Return [x, y] of the center of cell containing provided text 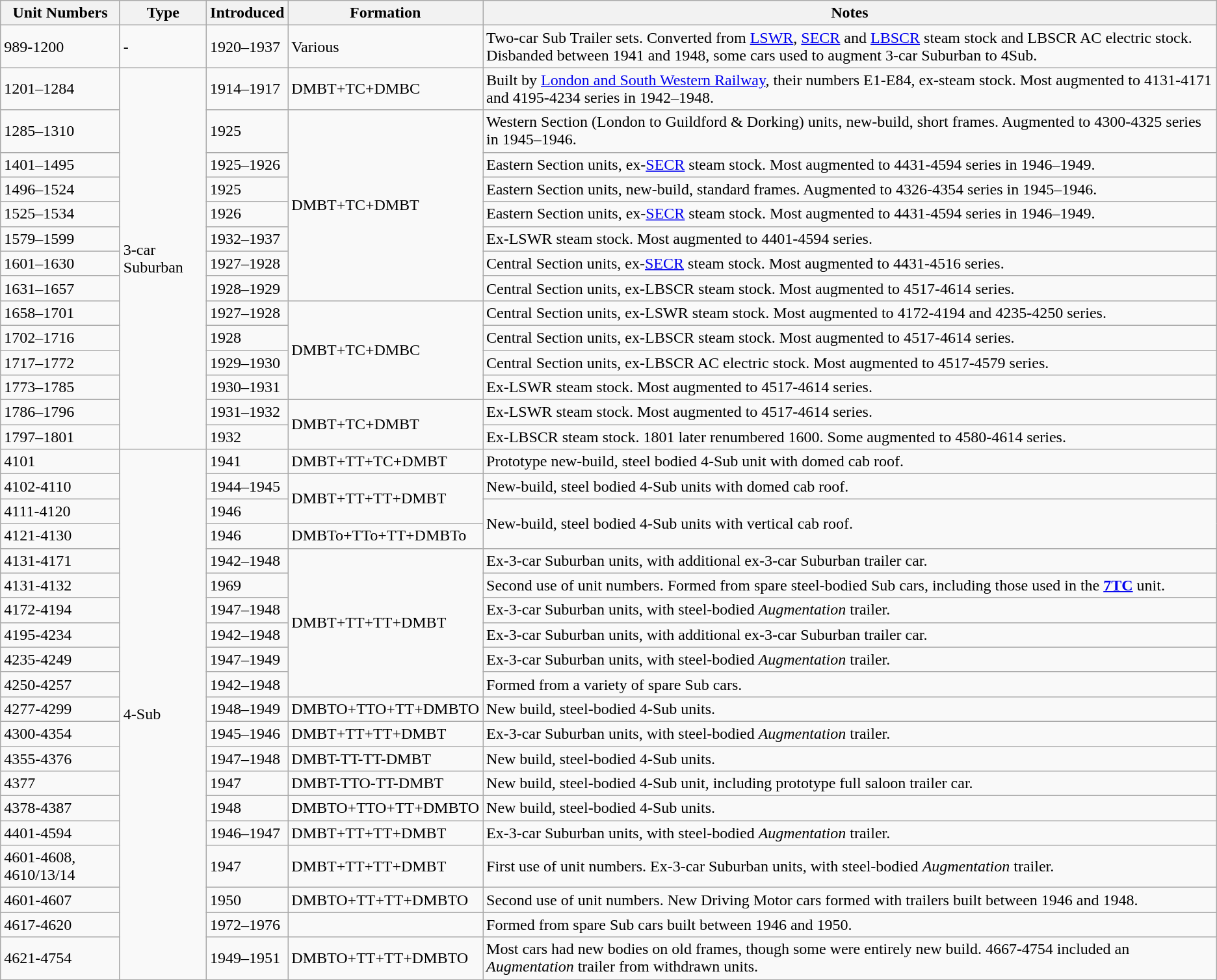
- [163, 47]
1930–1931 [247, 388]
1525–1534 [60, 214]
DMBT-TT-TT-DMBT [386, 759]
1579–1599 [60, 239]
1797–1801 [60, 437]
Central Section units, ex-LBSCR AC electric stock. Most augmented to 4517-4579 series. [850, 362]
4355-4376 [60, 759]
1658–1701 [60, 313]
1914–1917 [247, 88]
1928 [247, 338]
DMBT-TTO-TT-DMBT [386, 784]
New-build, steel bodied 4-Sub units with vertical cab roof. [850, 523]
989-1200 [60, 47]
Central Section units, ex-LSWR steam stock. Most augmented to 4172-4194 and 4235-4250 series. [850, 313]
1947–1949 [247, 659]
4172-4194 [60, 610]
Unit Numbers [60, 13]
DMBT+TT+TC+DMBT [386, 462]
1972–1976 [247, 925]
4621-4754 [60, 959]
4131-4171 [60, 561]
4131-4132 [60, 585]
4102-4110 [60, 486]
4277-4299 [60, 709]
Type [163, 13]
First use of unit numbers. Ex-3-car Suburban units, with steel-bodied Augmentation trailer. [850, 866]
Formed from spare Sub cars built between 1946 and 1950. [850, 925]
New-build, steel bodied 4-Sub units with domed cab roof. [850, 486]
1401–1495 [60, 165]
4195-4234 [60, 635]
Formed from a variety of spare Sub cars. [850, 684]
4617-4620 [60, 925]
1941 [247, 462]
1926 [247, 214]
Ex-LBSCR steam stock. 1801 later renumbered 1600. Some augmented to 4580-4614 series. [850, 437]
4250-4257 [60, 684]
Various [386, 47]
1928–1929 [247, 288]
1631–1657 [60, 288]
4101 [60, 462]
1285–1310 [60, 131]
1702–1716 [60, 338]
1932–1937 [247, 239]
4235-4249 [60, 659]
4121-4130 [60, 536]
4377 [60, 784]
1201–1284 [60, 88]
1601–1630 [60, 263]
Built by London and South Western Railway, their numbers E1-E84, ex-steam stock. Most augmented to 4131-4171 and 4195-4234 series in 1942–1948. [850, 88]
Introduced [247, 13]
Most cars had new bodies on old frames, though some were entirely new build. 4667-4754 included an Augmentation trailer from withdrawn units. [850, 959]
4-Sub [163, 714]
Formation [386, 13]
1950 [247, 900]
Second use of unit numbers. New Driving Motor cars formed with trailers built between 1946 and 1948. [850, 900]
1931–1932 [247, 412]
4378-4387 [60, 808]
1925–1926 [247, 165]
1786–1796 [60, 412]
Western Section (London to Guildford & Dorking) units, new-build, short frames. Augmented to 4300-4325 series in 1945–1946. [850, 131]
DMBTo+TTo+TT+DMBTo [386, 536]
1773–1785 [60, 388]
Notes [850, 13]
1929–1930 [247, 362]
1949–1951 [247, 959]
Eastern Section units, new-build, standard frames. Augmented to 4326-4354 series in 1945–1946. [850, 189]
1944–1945 [247, 486]
4601-4608, 4610/13/14 [60, 866]
1948–1949 [247, 709]
1945–1946 [247, 734]
4111-4120 [60, 511]
4601-4607 [60, 900]
Second use of unit numbers. Formed from spare steel-bodied Sub cars, including those used in the 7TC unit. [850, 585]
3-car Suburban [163, 259]
1717–1772 [60, 362]
Prototype new-build, steel bodied 4-Sub unit with domed cab roof. [850, 462]
4300-4354 [60, 734]
1948 [247, 808]
4401-4594 [60, 833]
1946–1947 [247, 833]
Ex-LSWR steam stock. Most augmented to 4401-4594 series. [850, 239]
1969 [247, 585]
1496–1524 [60, 189]
Central Section units, ex-SECR steam stock. Most augmented to 4431-4516 series. [850, 263]
1932 [247, 437]
1920–1937 [247, 47]
New build, steel-bodied 4-Sub unit, including prototype full saloon trailer car. [850, 784]
